Detect which cell encompasses the target text, then output its (x, y) center coordinate. 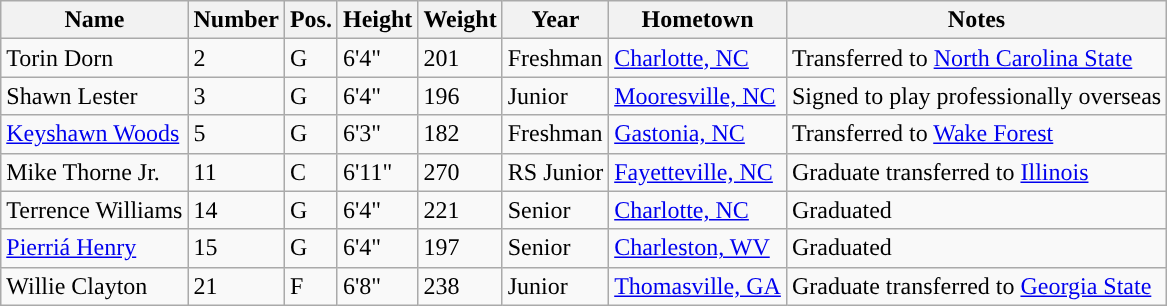
6'8" (377, 286)
Charleston, WV (698, 248)
Signed to play professionally overseas (976, 96)
6'3" (377, 134)
Name (94, 20)
Hometown (698, 20)
Pierriá Henry (94, 248)
221 (460, 210)
Weight (460, 20)
2 (236, 58)
15 (236, 248)
196 (460, 96)
21 (236, 286)
182 (460, 134)
RS Junior (555, 172)
270 (460, 172)
201 (460, 58)
Shawn Lester (94, 96)
Gastonia, NC (698, 134)
5 (236, 134)
Mike Thorne Jr. (94, 172)
11 (236, 172)
Torin Dorn (94, 58)
197 (460, 248)
Thomasville, GA (698, 286)
Number (236, 20)
F (310, 286)
Terrence Williams (94, 210)
Transferred to Wake Forest (976, 134)
14 (236, 210)
238 (460, 286)
Pos. (310, 20)
Notes (976, 20)
Height (377, 20)
Keyshawn Woods (94, 134)
Fayetteville, NC (698, 172)
C (310, 172)
3 (236, 96)
Graduate transferred to Illinois (976, 172)
Year (555, 20)
Willie Clayton (94, 286)
6'11" (377, 172)
Mooresville, NC (698, 96)
Transferred to North Carolina State (976, 58)
Graduate transferred to Georgia State (976, 286)
